Locate the cell with the specified text and output its (X, Y) center coordinate. 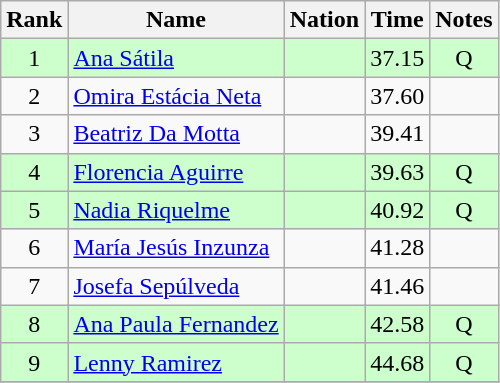
42.58 (398, 324)
9 (34, 362)
2 (34, 96)
Name (176, 20)
Florencia Aguirre (176, 172)
María Jesús Inzunza (176, 248)
Rank (34, 20)
3 (34, 134)
Nation (324, 20)
39.63 (398, 172)
Ana Sátila (176, 58)
Nadia Riquelme (176, 210)
6 (34, 248)
Omira Estácia Neta (176, 96)
Time (398, 20)
Josefa Sepúlveda (176, 286)
37.15 (398, 58)
Lenny Ramirez (176, 362)
7 (34, 286)
5 (34, 210)
Ana Paula Fernandez (176, 324)
44.68 (398, 362)
41.46 (398, 286)
41.28 (398, 248)
4 (34, 172)
37.60 (398, 96)
8 (34, 324)
Notes (464, 20)
1 (34, 58)
Beatriz Da Motta (176, 134)
40.92 (398, 210)
39.41 (398, 134)
